For the text-containing cell, return its midpoint in (x, y) coordinate format. 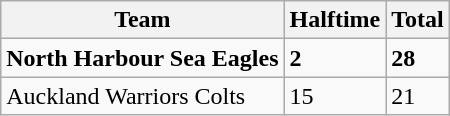
28 (418, 58)
21 (418, 96)
Total (418, 20)
2 (335, 58)
15 (335, 96)
Team (142, 20)
North Harbour Sea Eagles (142, 58)
Halftime (335, 20)
Auckland Warriors Colts (142, 96)
